Locate the cell with the specified text and output its [X, Y] center coordinate. 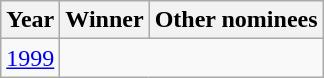
Year [30, 20]
Other nominees [236, 20]
Winner [104, 20]
1999 [30, 58]
